Output the [x, y] coordinate of the center of the cell containing the given text.  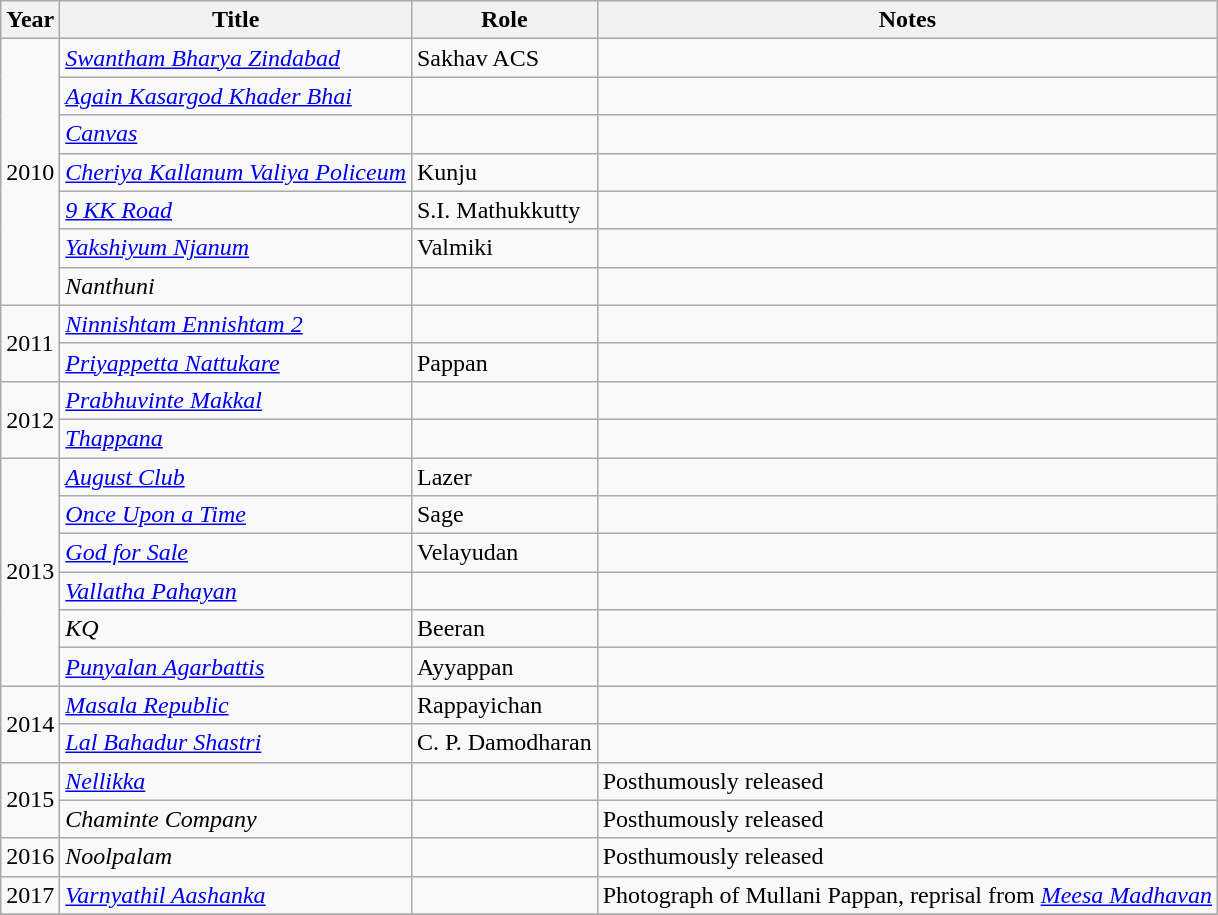
2010 [30, 172]
Kunju [504, 172]
2016 [30, 857]
Thappana [236, 438]
Nellikka [236, 781]
Swantham Bharya Zindabad [236, 58]
Rappayichan [504, 705]
Varnyathil Aashanka [236, 895]
C. P. Damodharan [504, 743]
2013 [30, 572]
Lal Bahadur Shastri [236, 743]
Nanthuni [236, 286]
Cheriya Kallanum Valiya Policeum [236, 172]
Sage [504, 515]
Beeran [504, 629]
Chaminte Company [236, 819]
Pappan [504, 362]
August Club [236, 477]
God for Sale [236, 553]
Yakshiyum Njanum [236, 248]
Ninnishtam Ennishtam 2 [236, 324]
Ayyappan [504, 667]
Year [30, 20]
2011 [30, 343]
Notes [907, 20]
Noolpalam [236, 857]
Punyalan Agarbattis [236, 667]
2012 [30, 419]
2014 [30, 724]
Sakhav ACS [504, 58]
2017 [30, 895]
Canvas [236, 134]
Prabhuvinte Makkal [236, 400]
Once Upon a Time [236, 515]
S.I. Mathukkutty [504, 210]
Title [236, 20]
Lazer [504, 477]
Valmiki [504, 248]
Masala Republic [236, 705]
Velayudan [504, 553]
Priyappetta Nattukare [236, 362]
Role [504, 20]
Again Kasargod Khader Bhai [236, 96]
KQ [236, 629]
2015 [30, 800]
9 KK Road [236, 210]
Vallatha Pahayan [236, 591]
Photograph of Mullani Pappan, reprisal from Meesa Madhavan [907, 895]
